Extract the (X, Y) coordinate from the center of the cell holding the provided text.  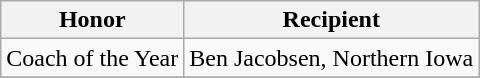
Coach of the Year (92, 58)
Honor (92, 20)
Recipient (332, 20)
Ben Jacobsen, Northern Iowa (332, 58)
